Determine the (x, y) coordinate at the center of the cell enclosing the given text.  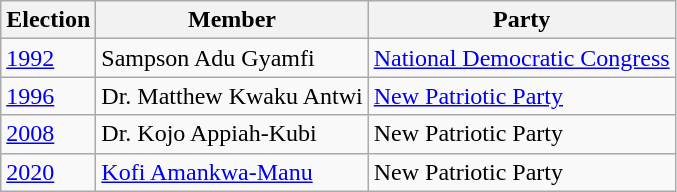
Dr. Kojo Appiah-Kubi (232, 134)
Member (232, 20)
Party (522, 20)
2008 (48, 134)
Dr. Matthew Kwaku Antwi (232, 96)
National Democratic Congress (522, 58)
Kofi Amankwa-Manu (232, 172)
Sampson Adu Gyamfi (232, 58)
Election (48, 20)
2020 (48, 172)
1996 (48, 96)
1992 (48, 58)
